Output the [X, Y] coordinate of the center of the cell containing the given text.  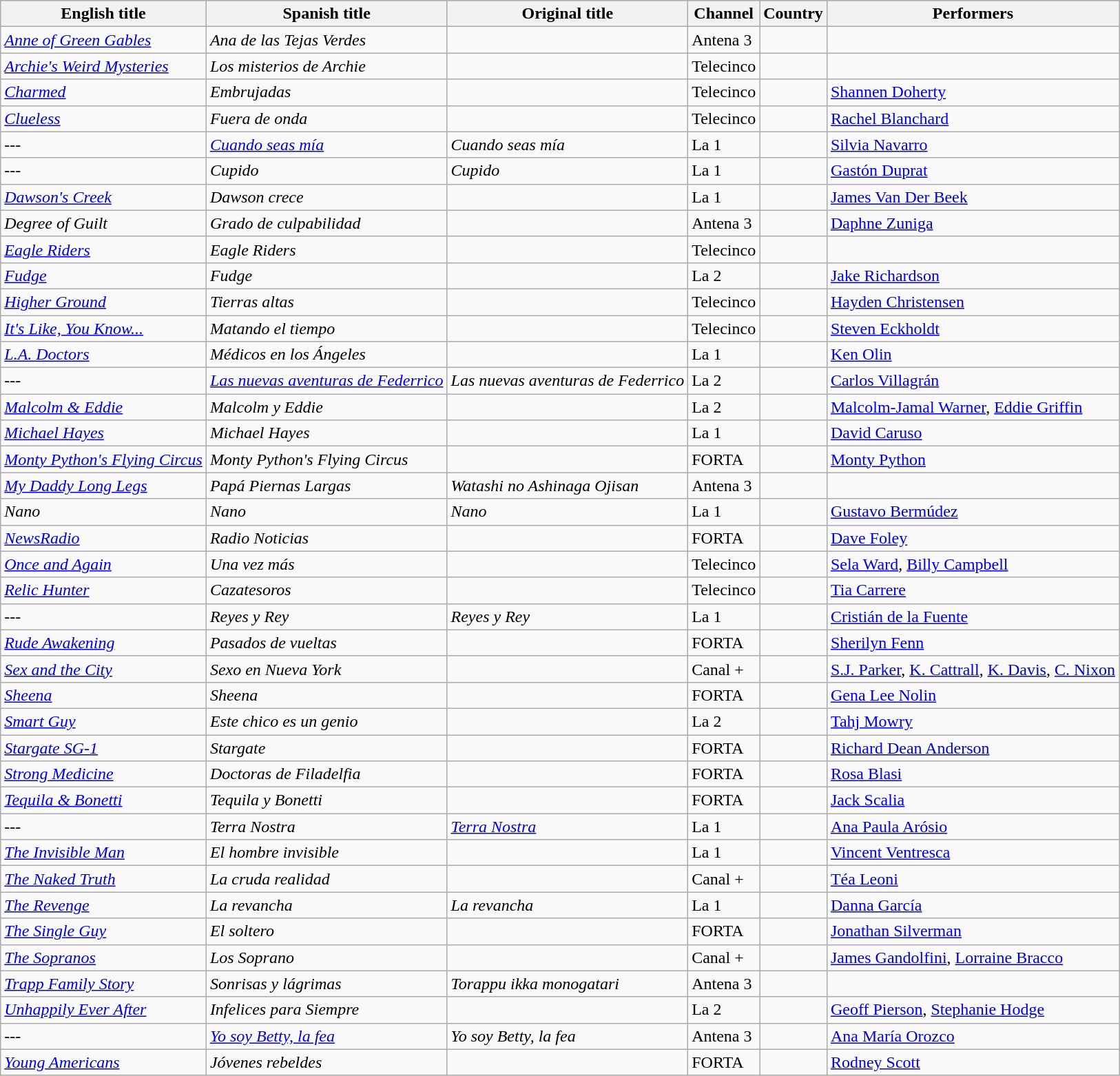
Unhappily Ever After [103, 1010]
Higher Ground [103, 302]
Channel [724, 14]
Performers [973, 14]
Rosa Blasi [973, 774]
Daphne Zuniga [973, 223]
Malcolm & Eddie [103, 407]
Cazatesoros [326, 590]
Sex and the City [103, 669]
Este chico es un genio [326, 721]
La cruda realidad [326, 879]
Danna García [973, 905]
El soltero [326, 931]
Archie's Weird Mysteries [103, 66]
Sela Ward, Billy Campbell [973, 564]
James Van Der Beek [973, 197]
Trapp Family Story [103, 984]
Ana de las Tejas Verdes [326, 40]
Watashi no Ashinaga Ojisan [568, 486]
Clueless [103, 118]
Los misterios de Archie [326, 66]
Fuera de onda [326, 118]
Téa Leoni [973, 879]
Sonrisas y lágrimas [326, 984]
Malcolm y Eddie [326, 407]
Spanish title [326, 14]
Embrujadas [326, 92]
Shannen Doherty [973, 92]
Once and Again [103, 564]
Jack Scalia [973, 800]
Stargate SG-1 [103, 747]
Dawson crece [326, 197]
Radio Noticias [326, 538]
Young Americans [103, 1062]
S.J. Parker, K. Cattrall, K. Davis, C. Nixon [973, 669]
Geoff Pierson, Stephanie Hodge [973, 1010]
Anne of Green Gables [103, 40]
Richard Dean Anderson [973, 747]
The Sopranos [103, 958]
Doctoras de Filadelfia [326, 774]
Tequila y Bonetti [326, 800]
Country [794, 14]
Carlos Villagrán [973, 381]
Una vez más [326, 564]
The Revenge [103, 905]
Sexo en Nueva York [326, 669]
English title [103, 14]
Dave Foley [973, 538]
Malcolm-Jamal Warner, Eddie Griffin [973, 407]
Pasados de vueltas [326, 643]
My Daddy Long Legs [103, 486]
Jóvenes rebeldes [326, 1062]
Papá Piernas Largas [326, 486]
Original title [568, 14]
Rodney Scott [973, 1062]
James Gandolfini, Lorraine Bracco [973, 958]
Gustavo Bermúdez [973, 512]
Tequila & Bonetti [103, 800]
Grado de culpabilidad [326, 223]
Degree of Guilt [103, 223]
Rude Awakening [103, 643]
Torappu ikka monogatari [568, 984]
Ana Paula Arósio [973, 827]
Stargate [326, 747]
NewsRadio [103, 538]
Hayden Christensen [973, 302]
Médicos en los Ángeles [326, 355]
Tahj Mowry [973, 721]
Relic Hunter [103, 590]
The Single Guy [103, 931]
Silvia Navarro [973, 145]
Los Soprano [326, 958]
David Caruso [973, 433]
Sherilyn Fenn [973, 643]
The Invisible Man [103, 853]
Vincent Ventresca [973, 853]
Jonathan Silverman [973, 931]
Infelices para Siempre [326, 1010]
The Naked Truth [103, 879]
Rachel Blanchard [973, 118]
Tierras altas [326, 302]
Jake Richardson [973, 276]
Dawson's Creek [103, 197]
Gena Lee Nolin [973, 695]
Strong Medicine [103, 774]
Smart Guy [103, 721]
Gastón Duprat [973, 171]
El hombre invisible [326, 853]
It's Like, You Know... [103, 329]
Charmed [103, 92]
L.A. Doctors [103, 355]
Tia Carrere [973, 590]
Ana María Orozco [973, 1036]
Monty Python [973, 459]
Matando el tiempo [326, 329]
Steven Eckholdt [973, 329]
Ken Olin [973, 355]
Cristián de la Fuente [973, 617]
